Return the [x, y] coordinate for the center point of the cell that contains the specified text.  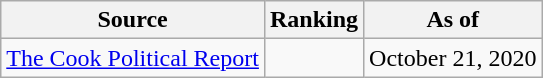
As of [453, 20]
Ranking [314, 20]
Source [133, 20]
October 21, 2020 [453, 58]
The Cook Political Report [133, 58]
